Search for the cell housing the specified text and yield its [X, Y] center coordinate. 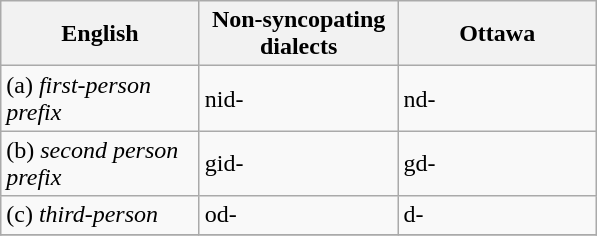
nid- [298, 98]
Ottawa [498, 34]
(a) first-person prefix [100, 98]
d- [498, 215]
nd- [498, 98]
(b) second person prefix [100, 164]
gd- [498, 164]
od- [298, 215]
Non-syncopating dialects [298, 34]
English [100, 34]
(c) third-person [100, 215]
gid- [298, 164]
